Scan for the cell matching the given text and deliver its [x, y] coordinate at center. 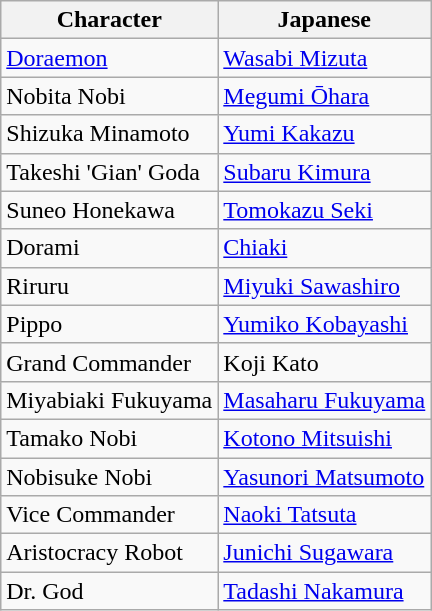
Yasunori Matsumoto [324, 477]
Grand Commander [110, 362]
Koji Kato [324, 362]
Riruru [110, 286]
Doraemon [110, 58]
Chiaki [324, 248]
Shizuka Minamoto [110, 134]
Tamako Nobi [110, 438]
Yumiko Kobayashi [324, 324]
Tomokazu Seki [324, 210]
Japanese [324, 20]
Aristocracy Robot [110, 553]
Dorami [110, 248]
Wasabi Mizuta [324, 58]
Megumi Ōhara [324, 96]
Tadashi Nakamura [324, 591]
Kotono Mitsuishi [324, 438]
Takeshi 'Gian' Goda [110, 172]
Vice Commander [110, 515]
Pippo [110, 324]
Junichi Sugawara [324, 553]
Masaharu Fukuyama [324, 400]
Nobisuke Nobi [110, 477]
Yumi Kakazu [324, 134]
Suneo Honekawa [110, 210]
Subaru Kimura [324, 172]
Character [110, 20]
Miyuki Sawashiro [324, 286]
Nobita Nobi [110, 96]
Naoki Tatsuta [324, 515]
Miyabiaki Fukuyama [110, 400]
Dr. God [110, 591]
